From the cell containing the given text, extract its center point as [X, Y] coordinate. 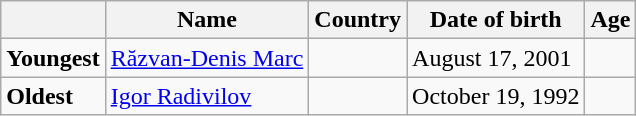
Oldest [53, 96]
Igor Radivilov [207, 96]
August 17, 2001 [496, 58]
Youngest [53, 58]
Country [358, 20]
Name [207, 20]
Răzvan-Denis Marc [207, 58]
Age [610, 20]
Date of birth [496, 20]
October 19, 1992 [496, 96]
